Output the (x, y) coordinate of the center of the cell containing the given text.  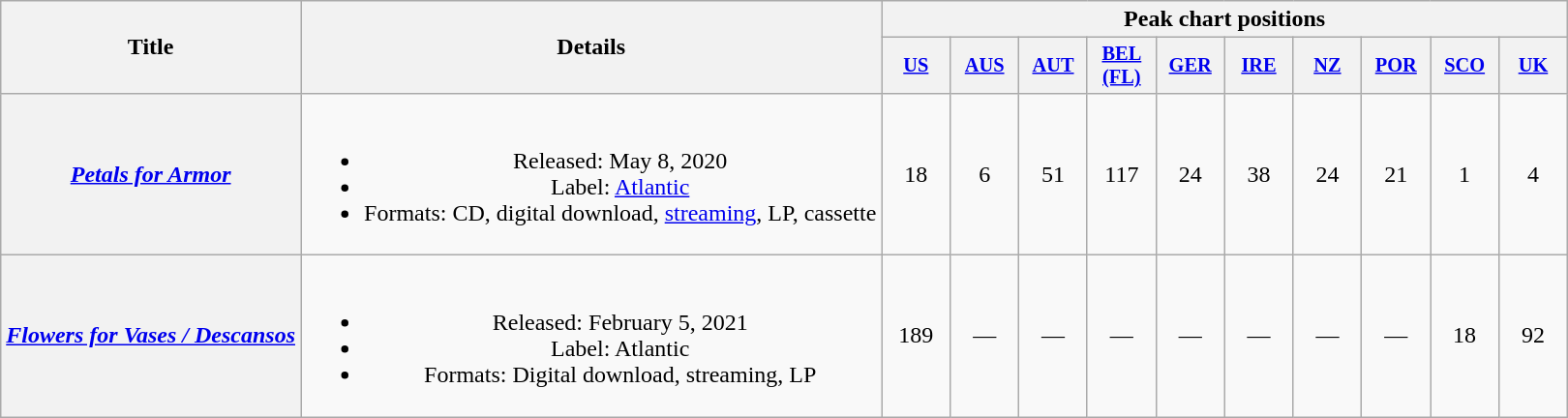
21 (1396, 174)
189 (916, 337)
IRE (1258, 66)
92 (1533, 337)
117 (1121, 174)
POR (1396, 66)
4 (1533, 174)
AUS (985, 66)
Flowers for Vases / Descansos (151, 337)
SCO (1465, 66)
Title (151, 47)
US (916, 66)
BEL(FL) (1121, 66)
AUT (1053, 66)
51 (1053, 174)
38 (1258, 174)
6 (985, 174)
UK (1533, 66)
Released: February 5, 2021Label: AtlanticFormats: Digital download, streaming, LP (591, 337)
Details (591, 47)
1 (1465, 174)
Released: May 8, 2020Label: AtlanticFormats: CD, digital download, streaming, LP, cassette (591, 174)
GER (1191, 66)
NZ (1328, 66)
Petals for Armor (151, 174)
Peak chart positions (1225, 19)
